Determine the [X, Y] coordinate at the center of the cell enclosing the given text.  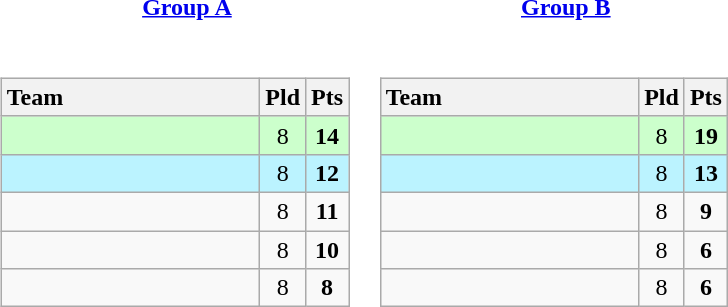
10 [328, 249]
12 [328, 173]
11 [328, 211]
9 [706, 211]
19 [706, 135]
14 [328, 135]
13 [706, 173]
